Locate the cell with the specified text and output its (X, Y) center coordinate. 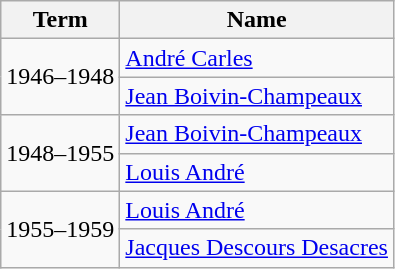
1955–1959 (60, 229)
Jacques Descours Desacres (257, 248)
Term (60, 20)
Name (257, 20)
André Carles (257, 58)
1946–1948 (60, 77)
1948–1955 (60, 153)
